Identify which cell holds the provided text, then report its [X, Y] central coordinate. 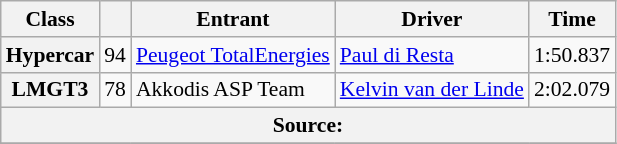
Paul di Resta [432, 55]
Class [50, 19]
1:50.837 [572, 55]
Entrant [233, 19]
Hypercar [50, 55]
Peugeot TotalEnergies [233, 55]
Source: [308, 126]
Time [572, 19]
LMGT3 [50, 90]
Kelvin van der Linde [432, 90]
94 [115, 55]
Akkodis ASP Team [233, 90]
Driver [432, 19]
78 [115, 90]
2:02.079 [572, 90]
